Return the [x, y] coordinate for the center point of the cell that contains the specified text.  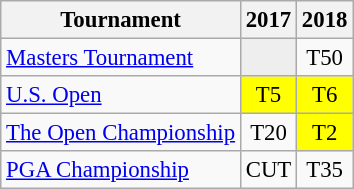
CUT [268, 170]
Tournament [121, 20]
U.S. Open [121, 95]
PGA Championship [121, 170]
T5 [268, 95]
T2 [325, 133]
T20 [268, 133]
T50 [325, 58]
Masters Tournament [121, 58]
T6 [325, 95]
2018 [325, 20]
The Open Championship [121, 133]
2017 [268, 20]
T35 [325, 170]
